Find where the given text appears and provide that cell's center as (x, y) coordinate. 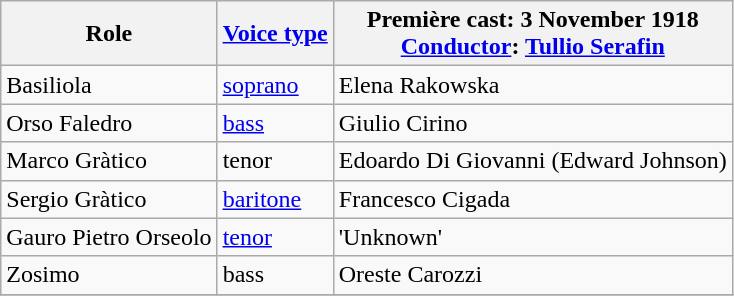
Voice type (275, 34)
Orso Faledro (109, 123)
Elena Rakowska (532, 85)
soprano (275, 85)
Francesco Cigada (532, 199)
Marco Gràtico (109, 161)
Basiliola (109, 85)
Giulio Cirino (532, 123)
'Unknown' (532, 237)
Oreste Carozzi (532, 275)
baritone (275, 199)
Gauro Pietro Orseolo (109, 237)
Edoardo Di Giovanni (Edward Johnson) (532, 161)
Sergio Gràtico (109, 199)
Première cast: 3 November 1918Conductor: Tullio Serafin (532, 34)
Role (109, 34)
Zosimo (109, 275)
